Provide the (X, Y) coordinate of the cell's center where the given text is located.  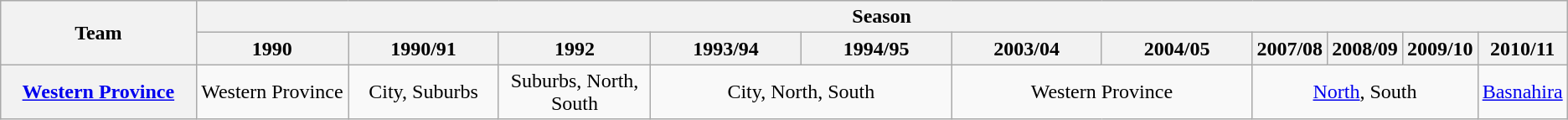
Suburbs, North, South (575, 92)
2007/08 (1290, 49)
2003/04 (1027, 49)
1990/91 (424, 49)
2009/10 (1440, 49)
1994/95 (876, 49)
City, Suburbs (424, 92)
2008/09 (1365, 49)
1993/94 (726, 49)
Basnahira (1523, 92)
2010/11 (1523, 49)
1992 (575, 49)
North, South (1365, 92)
2004/05 (1177, 49)
Season (881, 17)
1990 (272, 49)
Team (99, 33)
City, North, South (801, 92)
